Pinpoint the cell where the given text exists, returning its (x, y) midpoint coordinate. 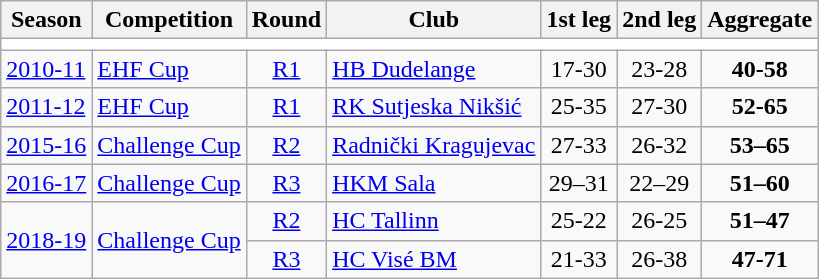
52-65 (760, 107)
2016-17 (46, 183)
26-38 (660, 259)
51–60 (760, 183)
40-58 (760, 69)
2015-16 (46, 145)
26-32 (660, 145)
RK Sutjeska Nikšić (434, 107)
HC Tallinn (434, 221)
Radnički Kragujevac (434, 145)
2011-12 (46, 107)
29–31 (579, 183)
1st leg (579, 20)
47-71 (760, 259)
51–47 (760, 221)
22–29 (660, 183)
27-33 (579, 145)
HC Visé BM (434, 259)
2nd leg (660, 20)
Club (434, 20)
21-33 (579, 259)
Season (46, 20)
HKM Sala (434, 183)
Competition (169, 20)
2018-19 (46, 240)
Aggregate (760, 20)
26-25 (660, 221)
Round (286, 20)
HB Dudelange (434, 69)
53–65 (760, 145)
25-22 (579, 221)
25-35 (579, 107)
23-28 (660, 69)
2010-11 (46, 69)
17-30 (579, 69)
27-30 (660, 107)
